Search for the cell housing the specified text and yield its [X, Y] center coordinate. 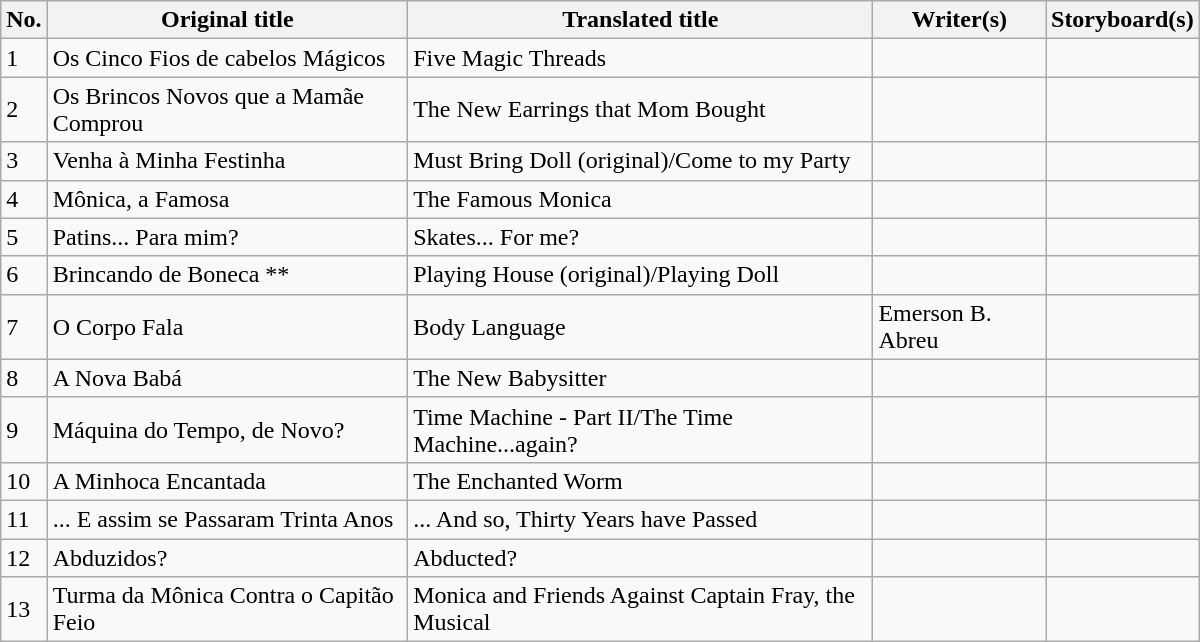
Abduzidos? [227, 557]
Playing House (original)/Playing Doll [640, 275]
3 [24, 161]
2 [24, 110]
No. [24, 20]
Monica and Friends Against Captain Fray, the Musical [640, 610]
Time Machine - Part II/The Time Machine...again? [640, 430]
6 [24, 275]
10 [24, 481]
12 [24, 557]
7 [24, 326]
Brincando de Boneca ** [227, 275]
The New Babysitter [640, 378]
Translated title [640, 20]
A Minhoca Encantada [227, 481]
... And so, Thirty Years have Passed [640, 519]
Venha à Minha Festinha [227, 161]
1 [24, 58]
... E assim se Passaram Trinta Anos [227, 519]
9 [24, 430]
4 [24, 199]
Must Bring Doll (original)/Come to my Party [640, 161]
Writer(s) [960, 20]
The Famous Monica [640, 199]
Storyboard(s) [1123, 20]
Máquina do Tempo, de Novo? [227, 430]
The New Earrings that Mom Bought [640, 110]
Emerson B. Abreu [960, 326]
Five Magic Threads [640, 58]
Abducted? [640, 557]
Patins... Para mim? [227, 237]
Mônica, a Famosa [227, 199]
Skates... For me? [640, 237]
5 [24, 237]
Os Cinco Fios de cabelos Mágicos [227, 58]
13 [24, 610]
Original title [227, 20]
The Enchanted Worm [640, 481]
Turma da Mônica Contra o Capitão Feio [227, 610]
Os Brincos Novos que a Mamãe Comprou [227, 110]
O Corpo Fala [227, 326]
11 [24, 519]
8 [24, 378]
A Nova Babá [227, 378]
Body Language [640, 326]
